Provide the (X, Y) coordinate of the cell's center where the given text is located.  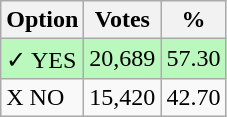
X NO (42, 97)
✓ YES (42, 59)
Votes (122, 20)
Option (42, 20)
42.70 (194, 97)
% (194, 20)
57.30 (194, 59)
15,420 (122, 97)
20,689 (122, 59)
